Search for the cell housing the specified text and yield its [x, y] center coordinate. 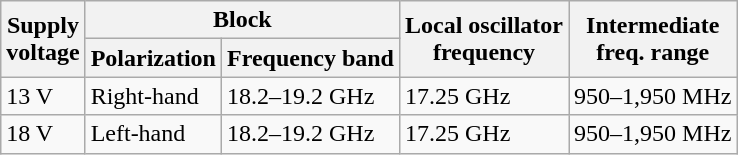
Right-hand [153, 96]
Intermediate freq. range [653, 39]
Left-hand [153, 134]
Block [242, 20]
Frequency band [311, 58]
18 V [43, 134]
Supply voltage [43, 39]
Polarization [153, 58]
13 V [43, 96]
Local oscillator frequency [484, 39]
